Find where the given text appears and provide that cell's center as [x, y] coordinate. 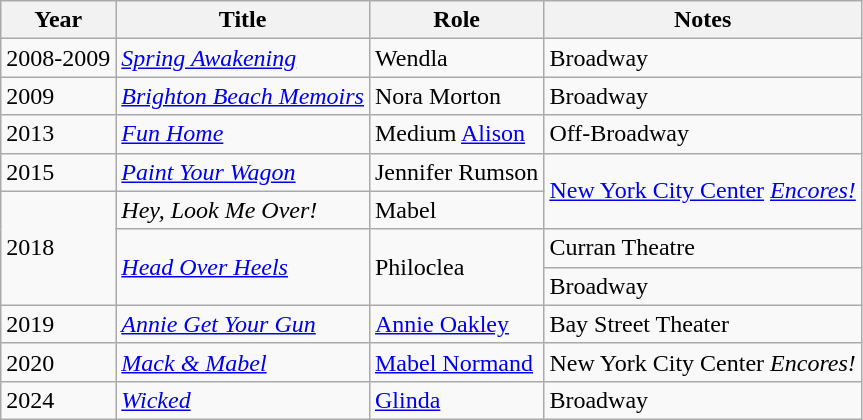
Bay Street Theater [702, 324]
Fun Home [243, 134]
Title [243, 20]
2013 [58, 134]
2024 [58, 400]
Jennifer Rumson [456, 172]
2020 [58, 362]
Role [456, 20]
Wicked [243, 400]
Year [58, 20]
Annie Oakley [456, 324]
Mack & Mabel [243, 362]
Mabel Normand [456, 362]
2009 [58, 96]
Glinda [456, 400]
Nora Morton [456, 96]
Paint Your Wagon [243, 172]
2008-2009 [58, 58]
2019 [58, 324]
2018 [58, 248]
Philoclea [456, 267]
Annie Get Your Gun [243, 324]
Curran Theatre [702, 248]
Brighton Beach Memoirs [243, 96]
2015 [58, 172]
Medium Alison [456, 134]
Mabel [456, 210]
Off-Broadway [702, 134]
Hey, Look Me Over! [243, 210]
Notes [702, 20]
Wendla [456, 58]
Spring Awakening [243, 58]
Head Over Heels [243, 267]
